Capture the cell that displays the provided text and extract its (X, Y) central coordinate. 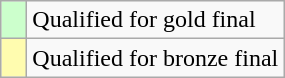
Qualified for gold final (156, 20)
Qualified for bronze final (156, 58)
